From the cell containing the given text, extract its center point as [x, y] coordinate. 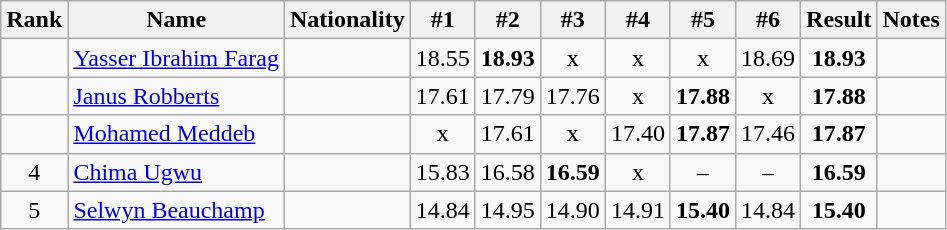
Rank [34, 20]
Name [176, 20]
Notes [911, 20]
18.69 [768, 58]
17.79 [508, 96]
Janus Robberts [176, 96]
18.55 [442, 58]
#2 [508, 20]
17.40 [638, 134]
14.90 [572, 210]
17.46 [768, 134]
Result [839, 20]
17.76 [572, 96]
15.83 [442, 172]
Chima Ugwu [176, 172]
Selwyn Beauchamp [176, 210]
14.95 [508, 210]
#5 [702, 20]
Nationality [347, 20]
#3 [572, 20]
14.91 [638, 210]
Yasser Ibrahim Farag [176, 58]
4 [34, 172]
5 [34, 210]
#1 [442, 20]
#4 [638, 20]
16.58 [508, 172]
#6 [768, 20]
Mohamed Meddeb [176, 134]
